Scan for the cell matching the given text and deliver its (X, Y) coordinate at center. 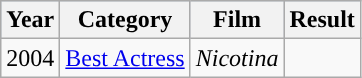
Category (125, 20)
Film (237, 20)
Nicotina (237, 58)
Year (30, 20)
Result (322, 20)
2004 (30, 58)
Best Actress (125, 58)
